Identify which cell holds the provided text, then report its [x, y] central coordinate. 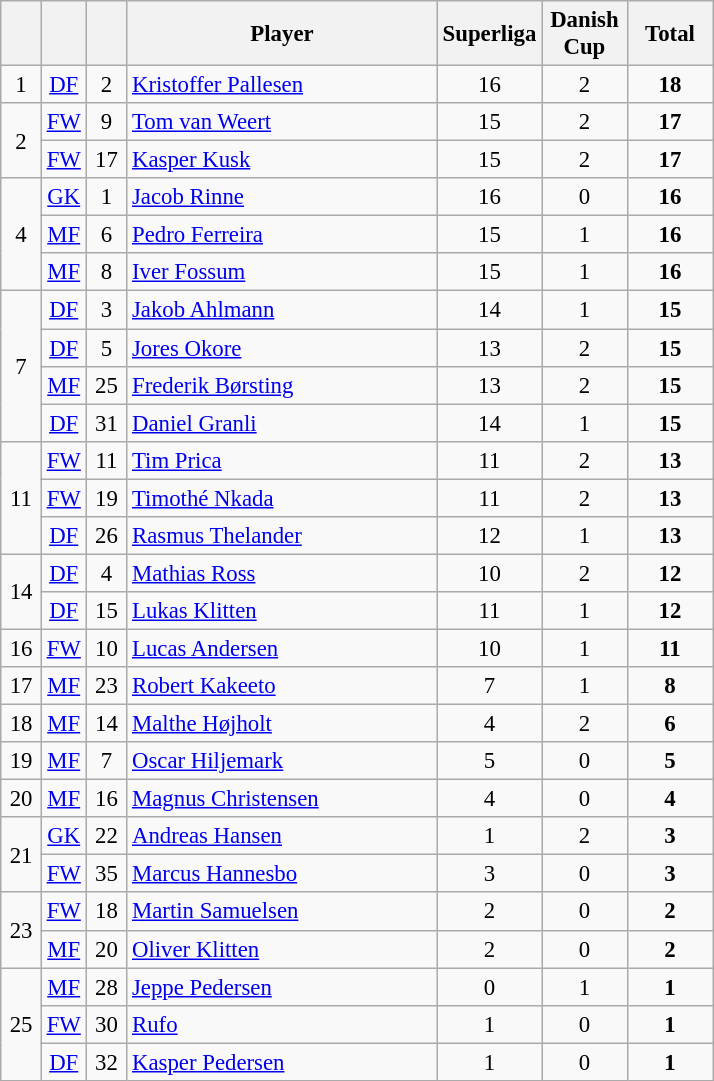
Superliga [489, 34]
Lucas Andersen [282, 648]
Jores Okore [282, 348]
Rasmus Thelander [282, 536]
21 [22, 854]
Lukas Klitten [282, 611]
Player [282, 34]
Jakob Ahlmann [282, 310]
Iver Fossum [282, 273]
32 [106, 1062]
26 [106, 536]
Magnus Christensen [282, 799]
Oscar Hiljemark [282, 761]
Timothé Nkada [282, 498]
Kasper Kusk [282, 160]
22 [106, 836]
Kristoffer Pallesen [282, 85]
Malthe Højholt [282, 724]
Mathias Ross [282, 573]
9 [106, 122]
Pedro Ferreira [282, 235]
Marcus Hannesbo [282, 874]
Tim Prica [282, 460]
30 [106, 1024]
Danish Cup [585, 34]
35 [106, 874]
Rufo [282, 1024]
Jacob Rinne [282, 197]
Jeppe Pedersen [282, 987]
Robert Kakeeto [282, 686]
Daniel Granli [282, 423]
Kasper Pedersen [282, 1062]
Frederik Børsting [282, 385]
28 [106, 987]
Martin Samuelsen [282, 912]
Total [670, 34]
Andreas Hansen [282, 836]
Oliver Klitten [282, 949]
Tom van Weert [282, 122]
31 [106, 423]
